Provide the (x, y) coordinate of the cell's center where the given text is located.  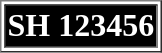
SH 123456 (80, 26)
